Provide the (X, Y) coordinate of the cell's center where the given text is located.  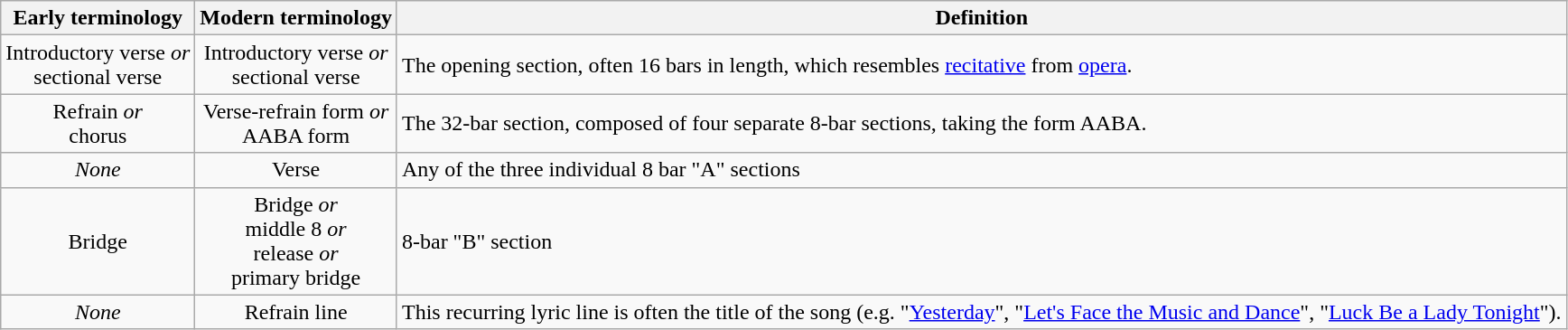
Verse-refrain form orAABA form (296, 123)
8-bar "B" section (981, 240)
The opening section, often 16 bars in length, which resembles recitative from opera. (981, 65)
Definition (981, 18)
Bridge ormiddle 8 orrelease orprimary bridge (296, 240)
Verse (296, 170)
Bridge (98, 240)
The 32-bar section, composed of four separate 8-bar sections, taking the form AABA. (981, 123)
Any of the three individual 8 bar "A" sections (981, 170)
This recurring lyric line is often the title of the song (e.g. "Yesterday", "Let's Face the Music and Dance", "Luck Be a Lady Tonight"). (981, 312)
Early terminology (98, 18)
Modern terminology (296, 18)
Refrain orchorus (98, 123)
Refrain line (296, 312)
